Extract the (x, y) coordinate from the center of the cell holding the provided text.  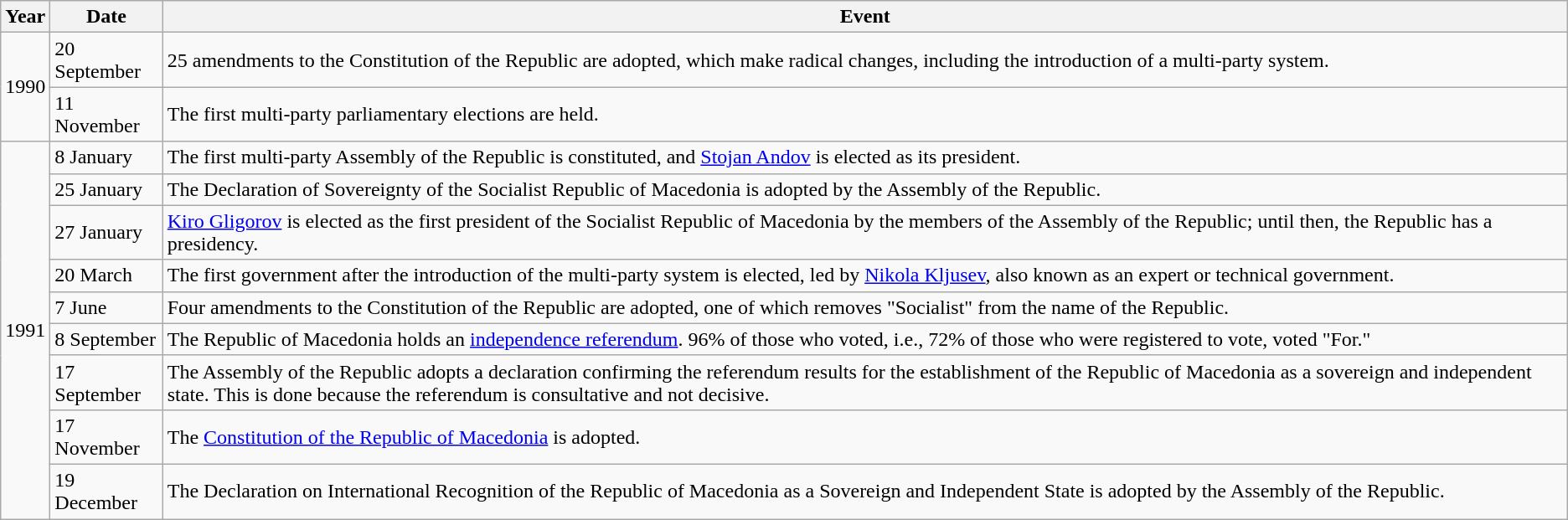
7 June (106, 307)
The first multi-party parliamentary elections are held. (864, 114)
17 November (106, 437)
11 November (106, 114)
19 December (106, 491)
The Constitution of the Republic of Macedonia is adopted. (864, 437)
Event (864, 17)
8 September (106, 339)
The Declaration of Sovereignty of the Socialist Republic of Macedonia is adopted by the Assembly of the Republic. (864, 189)
20 September (106, 60)
Year (25, 17)
20 March (106, 275)
25 January (106, 189)
Date (106, 17)
Four amendments to the Constitution of the Republic are adopted, one of which removes "Socialist" from the name of the Republic. (864, 307)
8 January (106, 157)
17 September (106, 382)
27 January (106, 233)
1990 (25, 87)
The Republic of Macedonia holds an independence referendum. 96% of those who voted, i.e., 72% of those who were registered to vote, voted "For." (864, 339)
The first multi-party Assembly of the Republic is constituted, and Stojan Andov is elected as its president. (864, 157)
1991 (25, 330)
25 amendments to the Constitution of the Republic are adopted, which make radical changes, including the introduction of a multi-party system. (864, 60)
